Scan for the cell matching the given text and deliver its (x, y) coordinate at center. 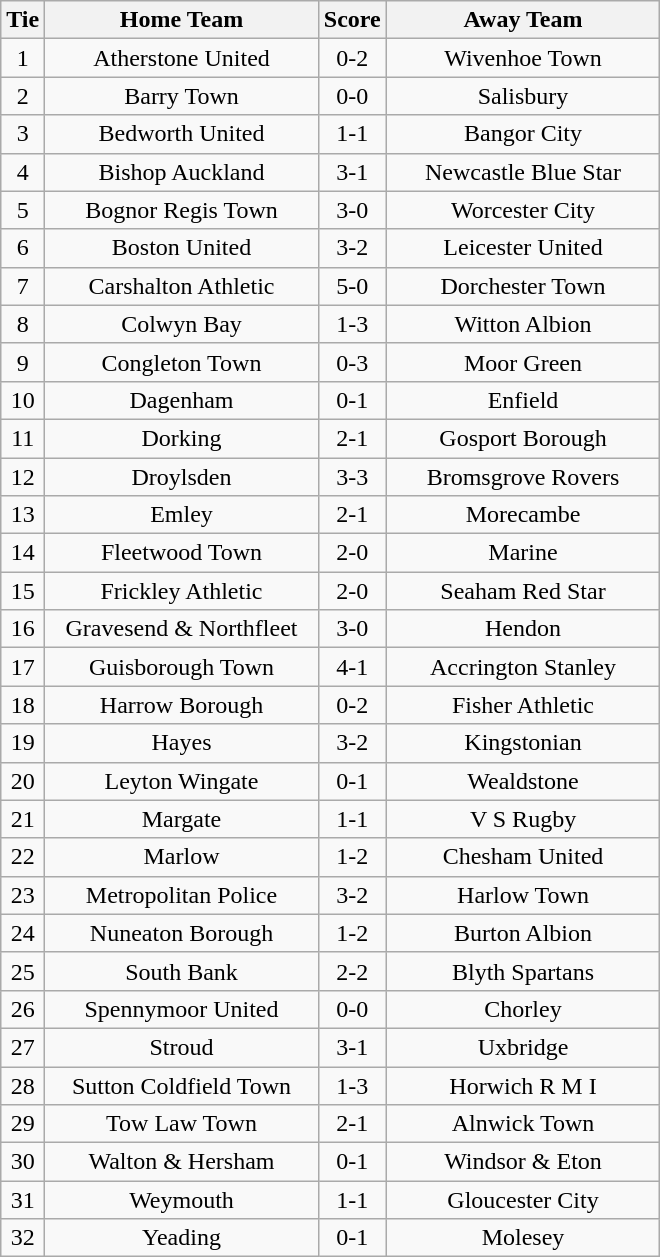
Guisborough Town (182, 667)
7 (23, 286)
Marlow (182, 857)
21 (23, 819)
15 (23, 591)
Fleetwood Town (182, 553)
4-1 (352, 667)
3 (23, 134)
Kingstonian (523, 743)
12 (23, 477)
32 (23, 1238)
Leicester United (523, 248)
Enfield (523, 400)
Alnwick Town (523, 1124)
17 (23, 667)
Gosport Borough (523, 438)
Bognor Regis Town (182, 210)
4 (23, 172)
1 (23, 58)
Score (352, 20)
Harrow Borough (182, 705)
10 (23, 400)
Droylsden (182, 477)
3-3 (352, 477)
Morecambe (523, 515)
Uxbridge (523, 1047)
Molesey (523, 1238)
23 (23, 895)
Weymouth (182, 1200)
5 (23, 210)
0-3 (352, 362)
Accrington Stanley (523, 667)
27 (23, 1047)
6 (23, 248)
South Bank (182, 971)
Chorley (523, 1009)
16 (23, 629)
Leyton Wingate (182, 781)
Witton Albion (523, 324)
Bangor City (523, 134)
Dorchester Town (523, 286)
Carshalton Athletic (182, 286)
Wivenhoe Town (523, 58)
24 (23, 933)
Metropolitan Police (182, 895)
Bromsgrove Rovers (523, 477)
Sutton Coldfield Town (182, 1085)
11 (23, 438)
Blyth Spartans (523, 971)
Emley (182, 515)
V S Rugby (523, 819)
Away Team (523, 20)
Stroud (182, 1047)
28 (23, 1085)
29 (23, 1124)
Margate (182, 819)
Gloucester City (523, 1200)
Tow Law Town (182, 1124)
Gravesend & Northfleet (182, 629)
Moor Green (523, 362)
Frickley Athletic (182, 591)
Bedworth United (182, 134)
Worcester City (523, 210)
Burton Albion (523, 933)
Chesham United (523, 857)
Seaham Red Star (523, 591)
26 (23, 1009)
Congleton Town (182, 362)
19 (23, 743)
20 (23, 781)
13 (23, 515)
Barry Town (182, 96)
Walton & Hersham (182, 1162)
Spennymoor United (182, 1009)
Home Team (182, 20)
Tie (23, 20)
Nuneaton Borough (182, 933)
Newcastle Blue Star (523, 172)
Bishop Auckland (182, 172)
Salisbury (523, 96)
18 (23, 705)
Yeading (182, 1238)
2 (23, 96)
8 (23, 324)
Windsor & Eton (523, 1162)
Atherstone United (182, 58)
5-0 (352, 286)
Fisher Athletic (523, 705)
14 (23, 553)
22 (23, 857)
9 (23, 362)
Wealdstone (523, 781)
Boston United (182, 248)
31 (23, 1200)
Hendon (523, 629)
Marine (523, 553)
Dorking (182, 438)
Hayes (182, 743)
25 (23, 971)
30 (23, 1162)
Harlow Town (523, 895)
Horwich R M I (523, 1085)
2-2 (352, 971)
Colwyn Bay (182, 324)
Dagenham (182, 400)
